Extract the [X, Y] coordinate from the center of the cell holding the provided text.  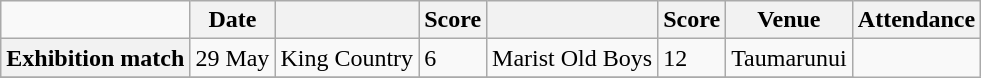
Exhibition match [96, 58]
King Country [347, 58]
Marist Old Boys [572, 58]
Venue [790, 20]
Taumarunui [790, 58]
29 May [232, 58]
6 [453, 58]
Date [232, 20]
12 [692, 58]
Attendance [916, 20]
